Identify which cell holds the provided text, then report its (X, Y) central coordinate. 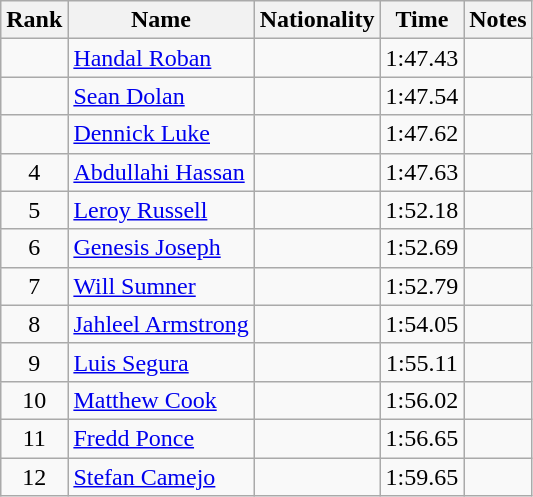
12 (34, 477)
1:56.02 (422, 400)
1:52.18 (422, 210)
1:47.43 (422, 58)
9 (34, 362)
Handal Roban (161, 58)
1:47.62 (422, 134)
1:56.65 (422, 438)
Matthew Cook (161, 400)
Sean Dolan (161, 96)
Fredd Ponce (161, 438)
4 (34, 172)
7 (34, 286)
Genesis Joseph (161, 248)
1:52.79 (422, 286)
Luis Segura (161, 362)
1:47.63 (422, 172)
Dennick Luke (161, 134)
Rank (34, 20)
Stefan Camejo (161, 477)
1:52.69 (422, 248)
Notes (498, 20)
Time (422, 20)
1:55.11 (422, 362)
1:54.05 (422, 324)
Leroy Russell (161, 210)
10 (34, 400)
Name (161, 20)
Nationality (317, 20)
6 (34, 248)
8 (34, 324)
1:47.54 (422, 96)
Jahleel Armstrong (161, 324)
Will Sumner (161, 286)
5 (34, 210)
11 (34, 438)
Abdullahi Hassan (161, 172)
1:59.65 (422, 477)
